From the cell containing the given text, extract its center point as [X, Y] coordinate. 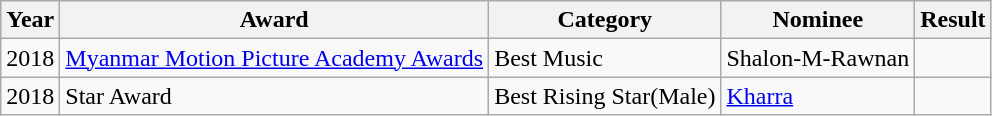
Nominee [818, 20]
Result [953, 20]
Shalon-M-Rawnan [818, 58]
Best Music [605, 58]
Category [605, 20]
Best Rising Star(Male) [605, 96]
Myanmar Motion Picture Academy Awards [274, 58]
Kharra [818, 96]
Award [274, 20]
Year [30, 20]
Star Award [274, 96]
